Capture the cell that displays the provided text and extract its (x, y) central coordinate. 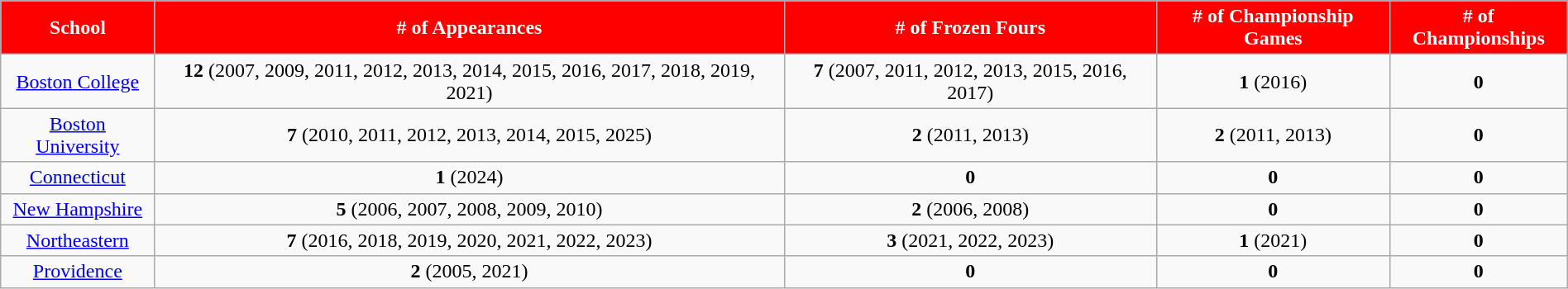
7 (2007, 2011, 2012, 2013, 2015, 2016, 2017) (970, 81)
2 (2006, 2008) (970, 209)
# of Championships (1479, 28)
5 (2006, 2007, 2008, 2009, 2010) (470, 209)
2 (2005, 2021) (470, 272)
Boston University (78, 135)
New Hampshire (78, 209)
# of Championship Games (1273, 28)
School (78, 28)
3 (2021, 2022, 2023) (970, 240)
# of Frozen Fours (970, 28)
7 (2016, 2018, 2019, 2020, 2021, 2022, 2023) (470, 240)
Boston College (78, 81)
1 (2024) (470, 178)
7 (2010, 2011, 2012, 2013, 2014, 2015, 2025) (470, 135)
Connecticut (78, 178)
# of Appearances (470, 28)
12 (2007, 2009, 2011, 2012, 2013, 2014, 2015, 2016, 2017, 2018, 2019, 2021) (470, 81)
Northeastern (78, 240)
1 (2021) (1273, 240)
1 (2016) (1273, 81)
Providence (78, 272)
